Identify which cell holds the provided text, then report its (x, y) central coordinate. 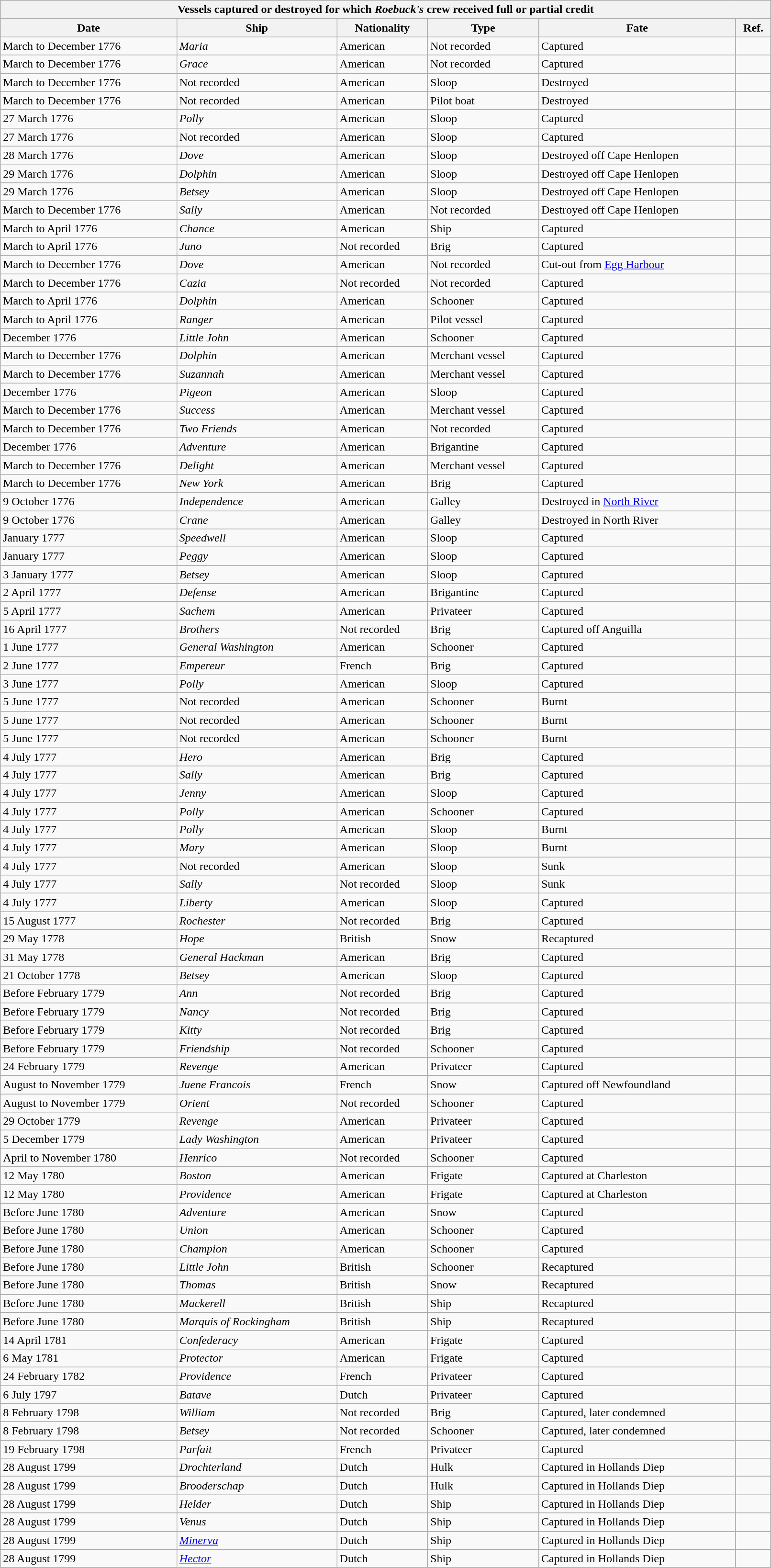
Union (257, 1230)
Nancy (257, 1012)
Confederacy (257, 1340)
Rochester (257, 921)
29 October 1779 (89, 1121)
Kitty (257, 1030)
Mackerell (257, 1303)
31 May 1778 (89, 957)
April to November 1780 (89, 1158)
Brothers (257, 629)
Chance (257, 228)
Defense (257, 593)
Marquis of Rockingham (257, 1321)
Cut-out from Egg Harbour (637, 265)
5 April 1777 (89, 611)
Lady Washington (257, 1139)
Captured off Anguilla (637, 629)
Juno (257, 247)
Captured off Newfoundland (637, 1084)
Pilot vessel (483, 319)
Orient (257, 1103)
29 May 1778 (89, 939)
19 February 1798 (89, 1449)
Jenny (257, 793)
6 May 1781 (89, 1358)
24 February 1782 (89, 1376)
Drochterland (257, 1467)
Thomas (257, 1285)
Type (483, 28)
Pilot boat (483, 101)
Hero (257, 756)
Nationality (382, 28)
14 April 1781 (89, 1340)
Success (257, 410)
Hector (257, 1558)
Speedwell (257, 538)
Ann (257, 993)
Venus (257, 1522)
Two Friends (257, 429)
General Washington (257, 647)
16 April 1777 (89, 629)
6 July 1797 (89, 1395)
Grace (257, 64)
Vessels captured or destroyed for which Roebuck's crew received full or partial credit (386, 10)
Fate (637, 28)
Friendship (257, 1048)
Protector (257, 1358)
21 October 1778 (89, 975)
1 June 1777 (89, 647)
Brooderschap (257, 1486)
Helder (257, 1504)
Sachem (257, 611)
Boston (257, 1176)
Maria (257, 46)
3 June 1777 (89, 684)
15 August 1777 (89, 921)
Champion (257, 1249)
Mary (257, 848)
Date (89, 28)
28 March 1776 (89, 155)
Pigeon (257, 392)
Hope (257, 939)
2 June 1777 (89, 666)
Cazia (257, 283)
Minerva (257, 1540)
2 April 1777 (89, 593)
3 January 1777 (89, 575)
Crane (257, 519)
Independence (257, 501)
Henrico (257, 1158)
Liberty (257, 902)
5 December 1779 (89, 1139)
Suzannah (257, 374)
Batave (257, 1395)
Delight (257, 465)
Peggy (257, 556)
24 February 1779 (89, 1066)
William (257, 1413)
Parfait (257, 1449)
Ref. (753, 28)
New York (257, 483)
Juene Francois (257, 1084)
Empereur (257, 666)
General Hackman (257, 957)
Ranger (257, 319)
